Find where the given text appears and provide that cell's center as [x, y] coordinate. 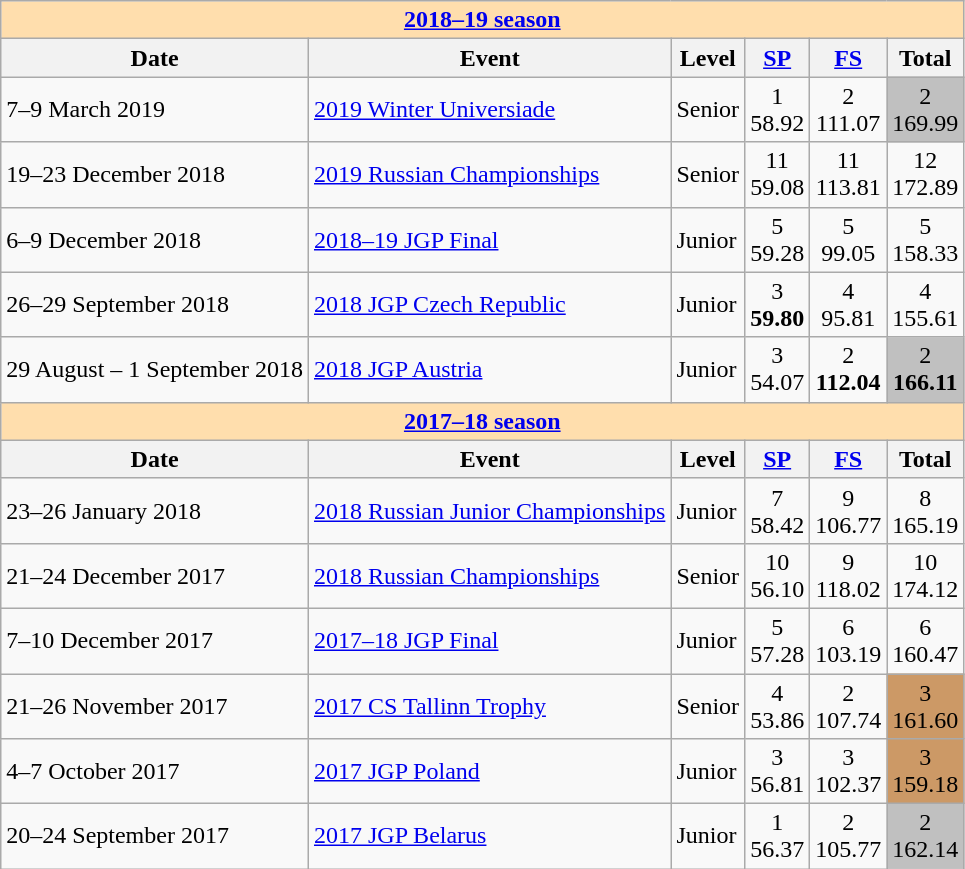
2 111.07 [848, 110]
2018 Russian Championships [489, 576]
23–26 January 2018 [155, 510]
2019 Russian Championships [489, 174]
7–9 March 2019 [155, 110]
5 99.05 [848, 240]
2017–18 JGP Final [489, 640]
4 95.81 [848, 304]
3 161.60 [926, 706]
4–7 October 2017 [155, 772]
3 102.37 [848, 772]
26–29 September 2018 [155, 304]
2019 Winter Universiade [489, 110]
5 158.33 [926, 240]
2 169.99 [926, 110]
2 166.11 [926, 370]
1 58.92 [778, 110]
2017 CS Tallinn Trophy [489, 706]
11 113.81 [848, 174]
4 53.86 [778, 706]
21–24 December 2017 [155, 576]
10 174.12 [926, 576]
5 59.28 [778, 240]
20–24 September 2017 [155, 836]
7 58.42 [778, 510]
2018 Russian Junior Championships [489, 510]
9 106.77 [848, 510]
10 56.10 [778, 576]
3 159.18 [926, 772]
2 105.77 [848, 836]
2 107.74 [848, 706]
2017–18 season [482, 421]
3 59.80 [778, 304]
11 59.08 [778, 174]
29 August – 1 September 2018 [155, 370]
2018 JGP Czech Republic [489, 304]
12 172.89 [926, 174]
2017 JGP Belarus [489, 836]
19–23 December 2018 [155, 174]
4 155.61 [926, 304]
2018 JGP Austria [489, 370]
21–26 November 2017 [155, 706]
6 103.19 [848, 640]
2018–19 season [482, 20]
3 56.81 [778, 772]
2017 JGP Poland [489, 772]
8 165.19 [926, 510]
6–9 December 2018 [155, 240]
3 54.07 [778, 370]
7–10 December 2017 [155, 640]
6 160.47 [926, 640]
2 162.14 [926, 836]
1 56.37 [778, 836]
9 118.02 [848, 576]
2 112.04 [848, 370]
5 57.28 [778, 640]
2018–19 JGP Final [489, 240]
